For the text-containing cell, return its midpoint in (X, Y) coordinate format. 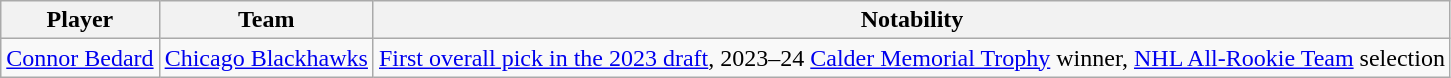
First overall pick in the 2023 draft, 2023–24 Calder Memorial Trophy winner, NHL All-Rookie Team selection (912, 58)
Connor Bedard (80, 58)
Chicago Blackhawks (266, 58)
Player (80, 20)
Notability (912, 20)
Team (266, 20)
